Extract the [X, Y] coordinate from the center of the cell holding the provided text.  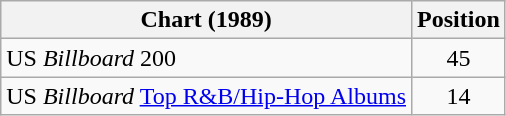
14 [459, 96]
US Billboard Top R&B/Hip-Hop Albums [206, 96]
45 [459, 58]
Position [459, 20]
Chart (1989) [206, 20]
US Billboard 200 [206, 58]
